Search for the cell housing the specified text and yield its (X, Y) center coordinate. 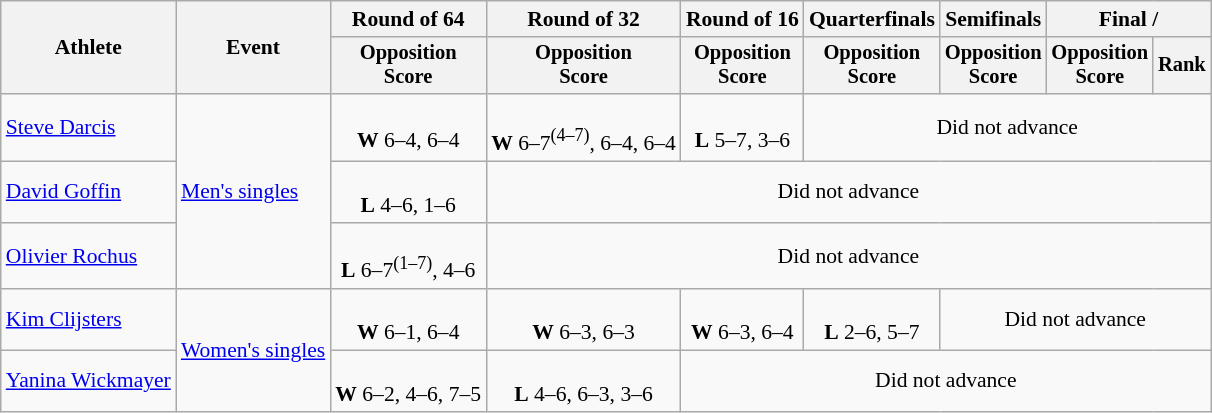
David Goffin (88, 192)
Rank (1182, 66)
Semifinals (994, 19)
Steve Darcis (88, 128)
Round of 64 (408, 19)
Women's singles (253, 350)
L 4–6, 6–3, 3–6 (584, 380)
L 4–6, 1–6 (408, 192)
Round of 16 (742, 19)
W 6–7(4–7), 6–4, 6–4 (584, 128)
W 6–4, 6–4 (408, 128)
W 6–2, 4–6, 7–5 (408, 380)
Yanina Wickmayer (88, 380)
Round of 32 (584, 19)
Olivier Rochus (88, 256)
Men's singles (253, 192)
L 6–7(1–7), 4–6 (408, 256)
W 6–1, 6–4 (408, 320)
Quarterfinals (872, 19)
W 6–3, 6–4 (742, 320)
Athlete (88, 48)
Kim Clijsters (88, 320)
L 5–7, 3–6 (742, 128)
L 2–6, 5–7 (872, 320)
W 6–3, 6–3 (584, 320)
Event (253, 48)
Final / (1128, 19)
